Return the [x, y] coordinate for the center point of the cell that contains the specified text.  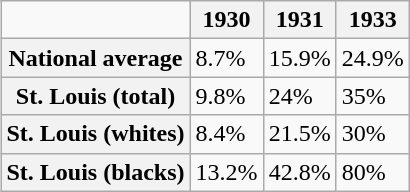
1930 [226, 20]
13.2% [226, 172]
15.9% [300, 58]
42.8% [300, 172]
1931 [300, 20]
35% [372, 96]
21.5% [300, 134]
1933 [372, 20]
National average [96, 58]
8.4% [226, 134]
9.8% [226, 96]
St. Louis (blacks) [96, 172]
30% [372, 134]
24.9% [372, 58]
St. Louis (whites) [96, 134]
80% [372, 172]
24% [300, 96]
8.7% [226, 58]
St. Louis (total) [96, 96]
